Determine the (x, y) coordinate at the center of the cell enclosing the given text.  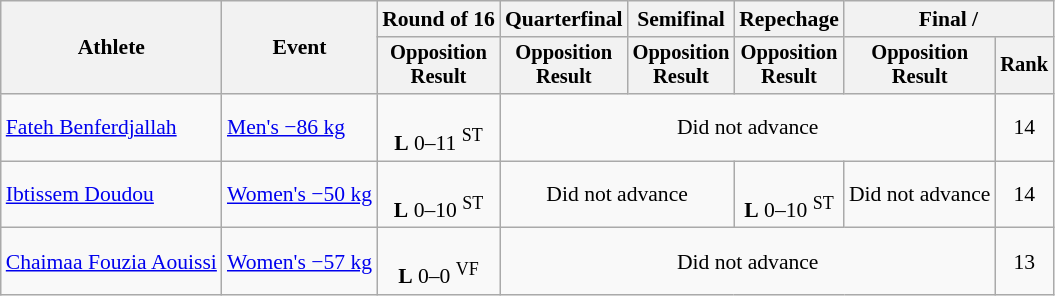
L 0–11 ST (438, 128)
Rank (1024, 66)
Round of 16 (438, 19)
L 0–0 VF (438, 262)
Fateh Benferdjallah (112, 128)
Semifinal (682, 19)
Athlete (112, 48)
13 (1024, 262)
Repechage (789, 19)
Women's −57 kg (300, 262)
Chaimaa Fouzia Aouissi (112, 262)
Women's −50 kg (300, 194)
Quarterfinal (564, 19)
Ibtissem Doudou (112, 194)
Event (300, 48)
Final / (948, 19)
Men's −86 kg (300, 128)
